Search for the cell housing the specified text and yield its [x, y] center coordinate. 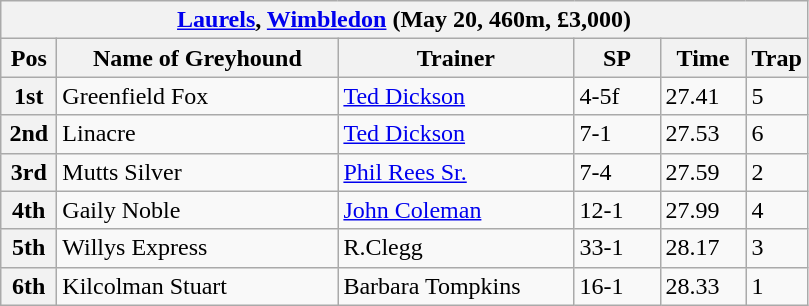
Pos [29, 58]
Time [703, 58]
John Coleman [456, 210]
1 [776, 286]
2nd [29, 134]
Phil Rees Sr. [456, 172]
27.99 [703, 210]
Kilcolman Stuart [198, 286]
27.41 [703, 96]
6 [776, 134]
28.33 [703, 286]
3 [776, 248]
12-1 [617, 210]
16-1 [617, 286]
Mutts Silver [198, 172]
Linacre [198, 134]
Laurels, Wimbledon (May 20, 460m, £3,000) [404, 20]
27.53 [703, 134]
Trainer [456, 58]
SP [617, 58]
1st [29, 96]
Greenfield Fox [198, 96]
4th [29, 210]
Willys Express [198, 248]
R.Clegg [456, 248]
5 [776, 96]
27.59 [703, 172]
7-4 [617, 172]
Barbara Tompkins [456, 286]
Gaily Noble [198, 210]
7-1 [617, 134]
5th [29, 248]
4-5f [617, 96]
4 [776, 210]
Trap [776, 58]
3rd [29, 172]
2 [776, 172]
28.17 [703, 248]
6th [29, 286]
33-1 [617, 248]
Name of Greyhound [198, 58]
